For the text-containing cell, return its midpoint in [X, Y] coordinate format. 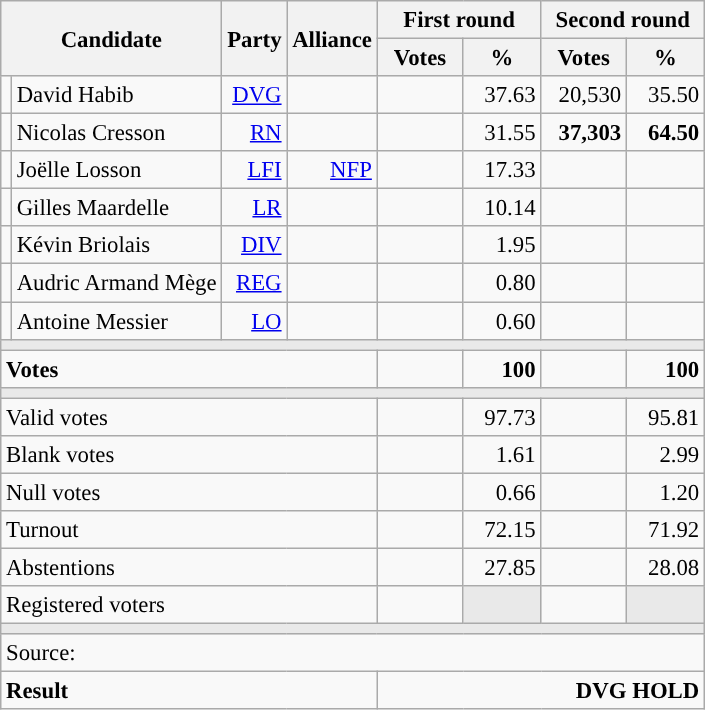
RN [254, 133]
Turnout [189, 530]
27.85 [502, 567]
Blank votes [189, 455]
Nicolas Cresson [116, 133]
31.55 [502, 133]
Abstentions [189, 567]
REG [254, 283]
10.14 [502, 208]
71.92 [665, 530]
Candidate [112, 38]
DVG HOLD [540, 691]
0.66 [502, 492]
Gilles Maardelle [116, 208]
97.73 [502, 417]
Alliance [332, 38]
Source: [353, 653]
Result [189, 691]
1.20 [665, 492]
64.50 [665, 133]
DIV [254, 245]
LFI [254, 170]
28.08 [665, 567]
20,530 [584, 95]
Audric Armand Mège [116, 283]
Kévin Briolais [116, 245]
95.81 [665, 417]
72.15 [502, 530]
Second round [623, 20]
Valid votes [189, 417]
Null votes [189, 492]
37.63 [502, 95]
David Habib [116, 95]
1.95 [502, 245]
First round [459, 20]
LO [254, 321]
Antoine Messier [116, 321]
1.61 [502, 455]
LR [254, 208]
2.99 [665, 455]
37,303 [584, 133]
Party [254, 38]
DVG [254, 95]
Joëlle Losson [116, 170]
0.60 [502, 321]
35.50 [665, 95]
NFP [332, 170]
0.80 [502, 283]
17.33 [502, 170]
Registered voters [189, 605]
